Return (x, y) of the center of cell containing provided text 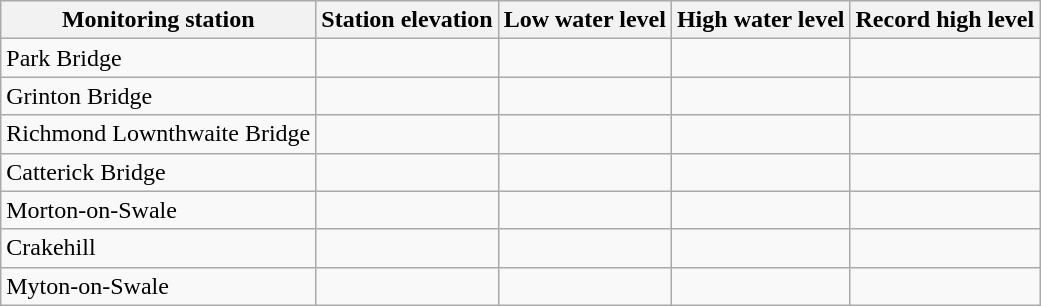
High water level (760, 20)
Myton-on-Swale (158, 286)
Grinton Bridge (158, 96)
Record high level (945, 20)
Crakehill (158, 248)
Park Bridge (158, 58)
Monitoring station (158, 20)
Low water level (584, 20)
Richmond Lownthwaite Bridge (158, 134)
Station elevation (407, 20)
Morton-on-Swale (158, 210)
Catterick Bridge (158, 172)
